Determine the [X, Y] coordinate at the center of the cell enclosing the given text.  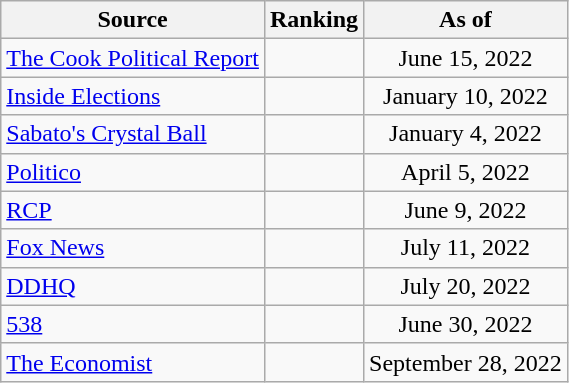
July 20, 2022 [466, 286]
January 4, 2022 [466, 134]
DDHQ [133, 286]
Ranking [314, 20]
Source [133, 20]
Fox News [133, 248]
The Economist [133, 362]
RCP [133, 210]
April 5, 2022 [466, 172]
538 [133, 324]
September 28, 2022 [466, 362]
Inside Elections [133, 96]
July 11, 2022 [466, 248]
The Cook Political Report [133, 58]
June 15, 2022 [466, 58]
Sabato's Crystal Ball [133, 134]
June 30, 2022 [466, 324]
Politico [133, 172]
June 9, 2022 [466, 210]
As of [466, 20]
January 10, 2022 [466, 96]
